From the cell containing the given text, extract its center point as (X, Y) coordinate. 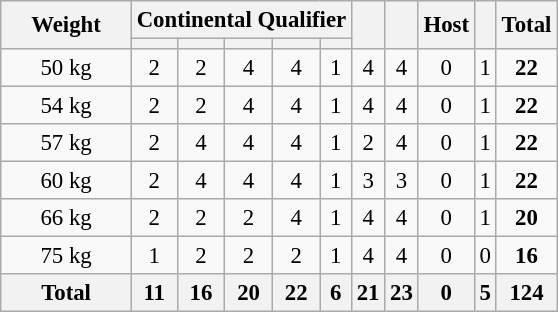
66 kg (66, 218)
50 kg (66, 68)
54 kg (66, 105)
75 kg (66, 256)
Host (446, 25)
23 (402, 293)
124 (526, 293)
6 (336, 293)
5 (485, 293)
Weight (66, 25)
Continental Qualifier (241, 20)
11 (154, 293)
57 kg (66, 143)
60 kg (66, 180)
21 (368, 293)
